Provide the [X, Y] coordinate of the cell's center where the given text is located.  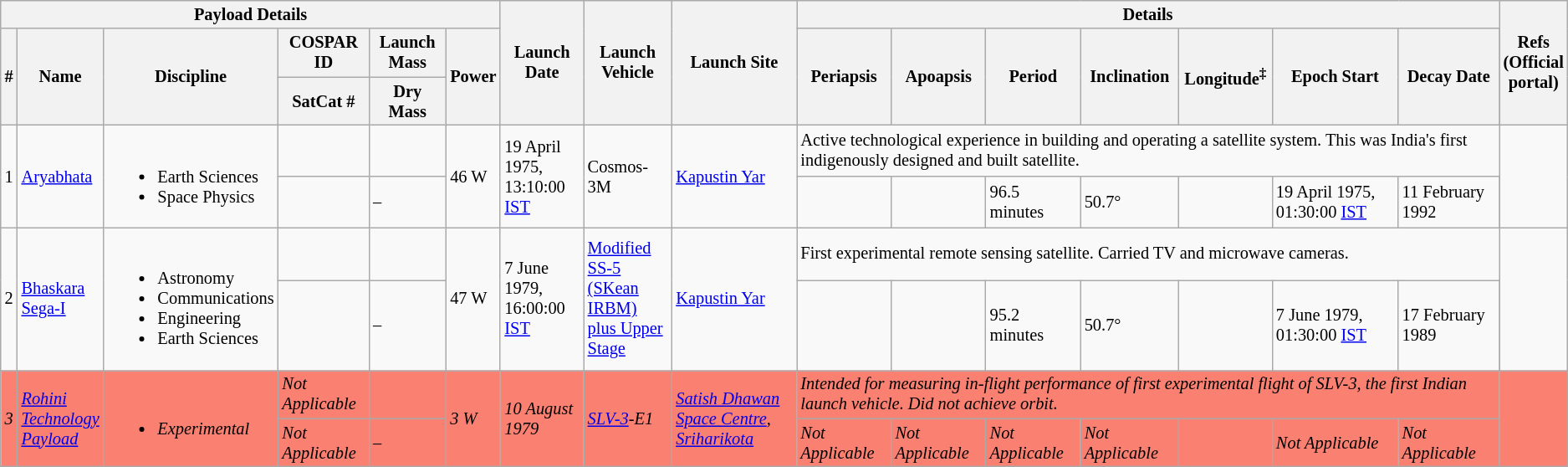
Active technological experience in building and operating a satellite system. This was India's first indigenously designed and built satellite. [1147, 151]
11 February 1992 [1448, 203]
Aryabhata [60, 176]
17 February 1989 [1448, 326]
2 [9, 299]
Launch Site [734, 62]
Power [473, 77]
Longitude‡ [1226, 77]
Satish Dhawan Space Centre,Sriharikota [734, 418]
# [9, 77]
7 June 1979, 01:30:00 IST [1335, 326]
Cosmos-3M [628, 176]
BhaskaraSega-I [60, 299]
19 April 1975,13:10:00 IST [542, 176]
Dry Mass [407, 101]
RohiniTechnologyPayload [60, 418]
19 April 1975, 01:30:00 IST [1335, 203]
AstronomyCommunicationsEngineeringEarth Sciences [191, 299]
SatCat # [324, 101]
7 June 1979,16:00:00 IST [542, 299]
Name [60, 77]
Details [1147, 14]
Epoch Start [1335, 77]
Launch Vehicle [628, 62]
SLV-3-E1 [628, 418]
Modified SS-5(SKean IRBM)plus Upper Stage [628, 299]
Intended for measuring in-flight performance of first experimental flight of SLV-3, the first Indian launch vehicle. Did not achieve orbit. [1147, 394]
46 W [473, 176]
Discipline [191, 77]
Experimental [191, 418]
1 [9, 176]
Period [1034, 77]
Periapsis [843, 77]
3 [9, 418]
Refs(Officialportal) [1534, 62]
3 W [473, 418]
95.2 minutes [1034, 326]
Inclination [1130, 77]
First experimental remote sensing satellite. Carried TV and microwave cameras. [1147, 254]
Earth SciencesSpace Physics [191, 176]
COSPAR ID [324, 53]
Payload Details [251, 14]
96.5 minutes [1034, 203]
Apoapsis [938, 77]
Launch Date [542, 62]
Decay Date [1448, 77]
10 August 1979 [542, 418]
Launch Mass [407, 53]
47 W [473, 299]
